Detect which cell encompasses the target text, then output its [X, Y] center coordinate. 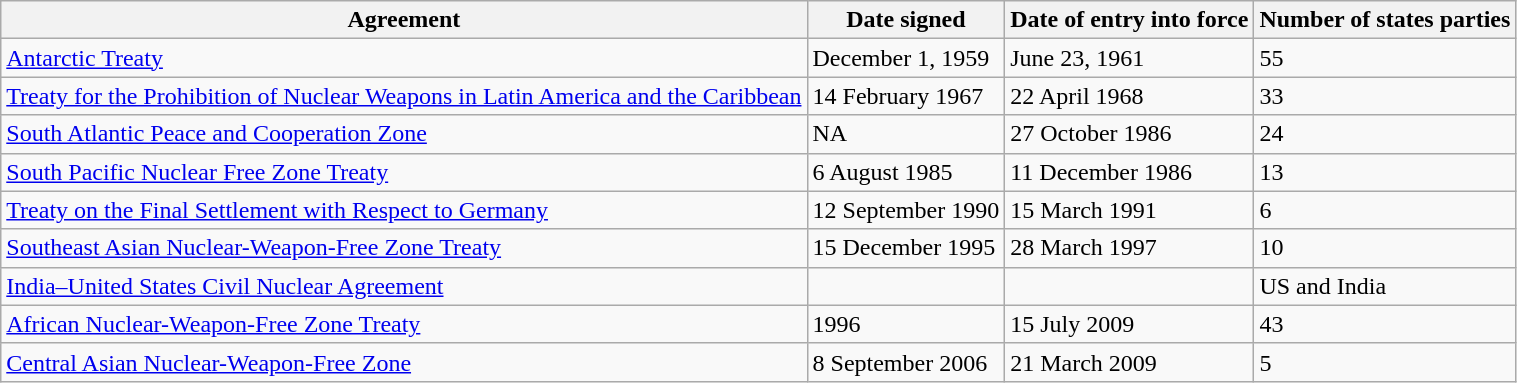
33 [1385, 96]
27 October 1986 [1130, 134]
US and India [1385, 286]
8 September 2006 [906, 362]
15 December 1995 [906, 248]
Date of entry into force [1130, 20]
43 [1385, 324]
15 March 1991 [1130, 210]
14 February 1967 [906, 96]
15 July 2009 [1130, 324]
11 December 1986 [1130, 172]
Treaty on the Final Settlement with Respect to Germany [404, 210]
African Nuclear-Weapon-Free Zone Treaty [404, 324]
13 [1385, 172]
Central Asian Nuclear-Weapon-Free Zone [404, 362]
India–United States Civil Nuclear Agreement [404, 286]
5 [1385, 362]
28 March 1997 [1130, 248]
Treaty for the Prohibition of Nuclear Weapons in Latin America and the Caribbean [404, 96]
22 April 1968 [1130, 96]
1996 [906, 324]
December 1, 1959 [906, 58]
6 [1385, 210]
Antarctic Treaty [404, 58]
Southeast Asian Nuclear-Weapon-Free Zone Treaty [404, 248]
Date signed [906, 20]
June 23, 1961 [1130, 58]
24 [1385, 134]
21 March 2009 [1130, 362]
Agreement [404, 20]
55 [1385, 58]
10 [1385, 248]
South Atlantic Peace and Cooperation Zone [404, 134]
6 August 1985 [906, 172]
12 September 1990 [906, 210]
South Pacific Nuclear Free Zone Treaty [404, 172]
NA [906, 134]
Number of states parties [1385, 20]
